Identify which cell holds the provided text, then report its (x, y) central coordinate. 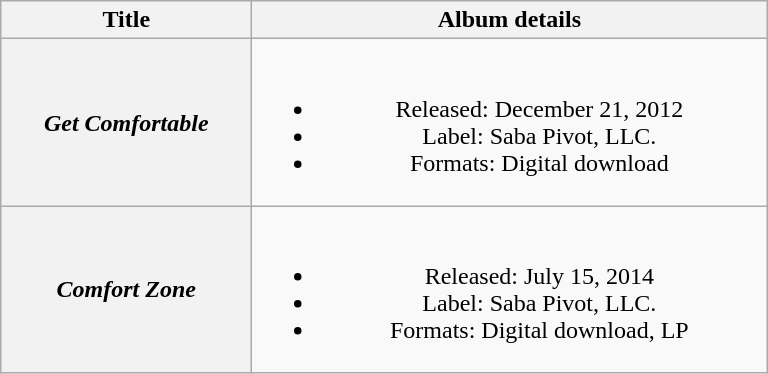
Released: July 15, 2014Label: Saba Pivot, LLC.Formats: Digital download, LP (510, 290)
Get Comfortable (126, 122)
Album details (510, 20)
Comfort Zone (126, 290)
Title (126, 20)
Released: December 21, 2012Label: Saba Pivot, LLC.Formats: Digital download (510, 122)
